Output the (x, y) coordinate of the center of the cell containing the given text.  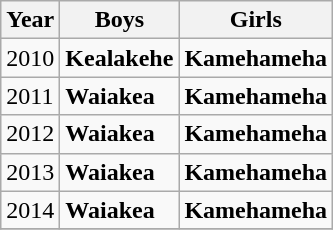
Girls (256, 20)
2011 (30, 96)
2013 (30, 172)
Year (30, 20)
2014 (30, 210)
Kealakehe (120, 58)
2012 (30, 134)
Boys (120, 20)
2010 (30, 58)
